For the text-containing cell, return its midpoint in (x, y) coordinate format. 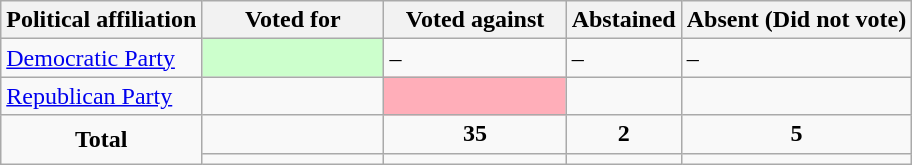
Democratic Party (102, 58)
Voted for (293, 20)
35 (475, 134)
2 (624, 134)
Voted against (475, 20)
Political affiliation (102, 20)
Republican Party (102, 96)
5 (796, 134)
Total (102, 140)
Absent (Did not vote) (796, 20)
Abstained (624, 20)
